From the cell containing the given text, extract its center point as (X, Y) coordinate. 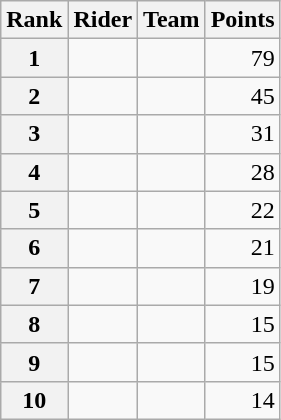
Rank (34, 20)
79 (242, 58)
10 (34, 400)
22 (242, 210)
5 (34, 210)
Points (242, 20)
28 (242, 172)
7 (34, 286)
31 (242, 134)
6 (34, 248)
Team (172, 20)
45 (242, 96)
2 (34, 96)
21 (242, 248)
3 (34, 134)
8 (34, 324)
9 (34, 362)
19 (242, 286)
1 (34, 58)
14 (242, 400)
4 (34, 172)
Rider (103, 20)
